Determine the [X, Y] coordinate at the center of the cell enclosing the given text.  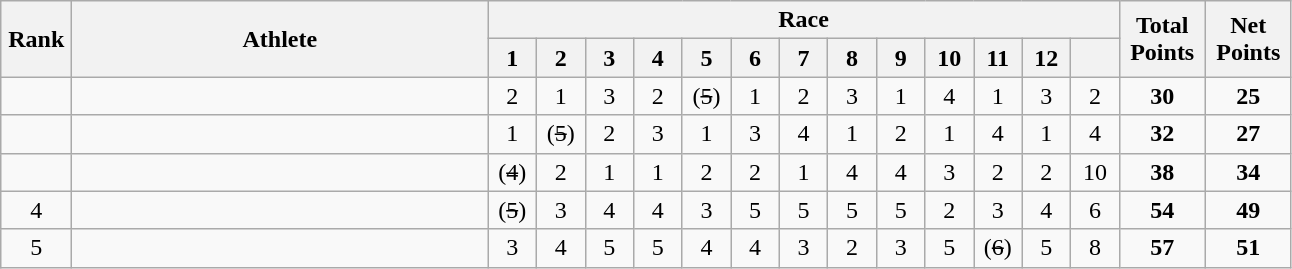
(4) [512, 172]
34 [1248, 172]
32 [1162, 134]
Total Points [1162, 39]
Rank [36, 39]
11 [998, 58]
30 [1162, 96]
Net Points [1248, 39]
51 [1248, 248]
38 [1162, 172]
25 [1248, 96]
9 [900, 58]
Athlete [280, 39]
7 [804, 58]
57 [1162, 248]
Race [804, 20]
12 [1046, 58]
(6) [998, 248]
49 [1248, 210]
27 [1248, 134]
54 [1162, 210]
